Detect which cell encompasses the target text, then output its (X, Y) center coordinate. 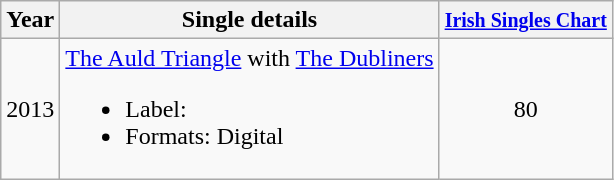
The Auld Triangle with The DublinersLabel:Formats: Digital (250, 109)
Year (30, 20)
2013 (30, 109)
Irish Singles Chart (526, 20)
Single details (250, 20)
80 (526, 109)
